Return the (X, Y) coordinate for the center point of the cell that contains the specified text.  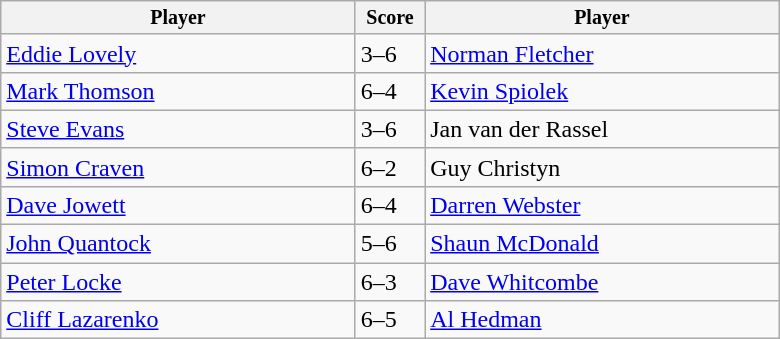
Dave Whitcombe (602, 282)
Guy Christyn (602, 167)
Darren Webster (602, 205)
Simon Craven (178, 167)
John Quantock (178, 244)
5–6 (390, 244)
6–2 (390, 167)
Jan van der Rassel (602, 129)
Norman Fletcher (602, 53)
6–3 (390, 282)
Peter Locke (178, 282)
Eddie Lovely (178, 53)
Mark Thomson (178, 91)
Cliff Lazarenko (178, 320)
Kevin Spiolek (602, 91)
Al Hedman (602, 320)
Shaun McDonald (602, 244)
Dave Jowett (178, 205)
6–5 (390, 320)
Steve Evans (178, 129)
Score (390, 18)
